Return the [X, Y] coordinate for the center point of the cell that contains the specified text.  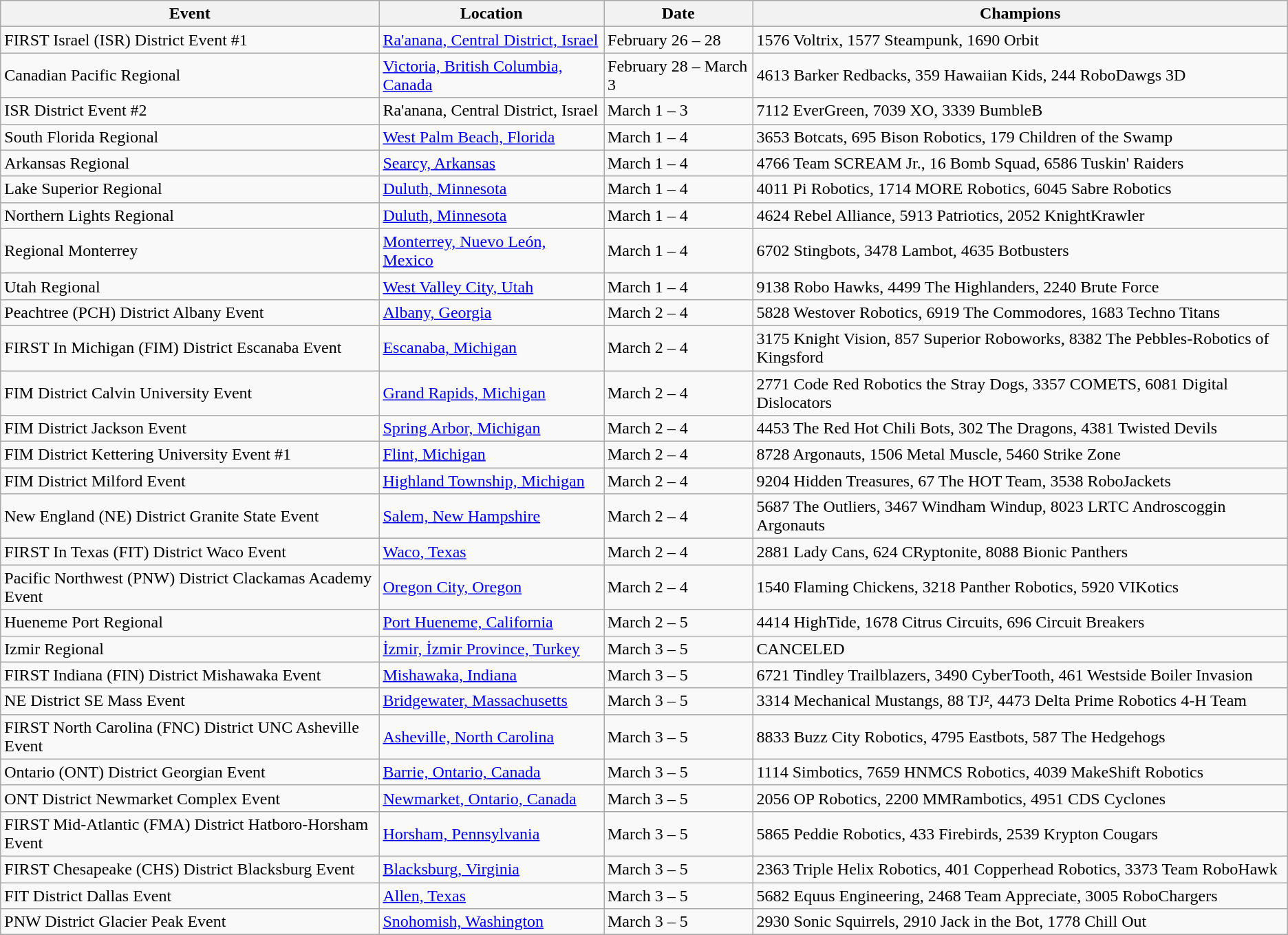
Salem, New Hampshire [491, 516]
Spring Arbor, Michigan [491, 429]
6721 Tindley Trailblazers, 3490 CyberTooth, 461 Westside Boiler Invasion [1020, 675]
Snohomish, Washington [491, 922]
2930 Sonic Squirrels, 2910 Jack in the Bot, 1778 Chill Out [1020, 922]
Searcy, Arkansas [491, 163]
Monterrey, Nuevo León, Mexico [491, 250]
March 2 – 5 [678, 623]
Highland Township, Michigan [491, 481]
2771 Code Red Robotics the Stray Dogs, 3357 COMETS, 6081 Digital Dislocators [1020, 392]
1540 Flaming Chickens, 3218 Panther Robotics, 5920 VIKotics [1020, 588]
FIRST North Carolina (FNC) District UNC Asheville Event [190, 736]
FIM District Jackson Event [190, 429]
Albany, Georgia [491, 312]
Lake Superior Regional [190, 189]
1114 Simbotics, 7659 HNMCS Robotics, 4039 MakeShift Robotics [1020, 772]
CANCELED [1020, 649]
West Palm Beach, Florida [491, 137]
3314 Mechanical Mustangs, 88 TJ², 4473 Delta Prime Robotics 4-H Team [1020, 701]
Victoria, British Columbia, Canada [491, 76]
Peachtree (PCH) District Albany Event [190, 312]
Flint, Michigan [491, 455]
Blacksburg, Virginia [491, 869]
ONT District Newmarket Complex Event [190, 798]
3175 Knight Vision, 857 Superior Roboworks, 8382 The Pebbles-Robotics of Kingsford [1020, 348]
4453 The Red Hot Chili Bots, 302 The Dragons, 4381 Twisted Devils [1020, 429]
FIM District Kettering University Event #1 [190, 455]
9138 Robo Hawks, 4499 The Highlanders, 2240 Brute Force [1020, 286]
Northern Lights Regional [190, 215]
4613 Barker Redbacks, 359 Hawaiian Kids, 244 RoboDawgs 3D [1020, 76]
FIRST Chesapeake (CHS) District Blacksburg Event [190, 869]
Event [190, 14]
3653 Botcats, 695 Bison Robotics, 179 Children of the Swamp [1020, 137]
5682 Equus Engineering, 2468 Team Appreciate, 3005 RoboChargers [1020, 895]
West Valley City, Utah [491, 286]
FIM District Calvin University Event [190, 392]
2056 OP Robotics, 2200 MMRambotics, 4951 CDS Cyclones [1020, 798]
8728 Argonauts, 1506 Metal Muscle, 5460 Strike Zone [1020, 455]
2363 Triple Helix Robotics, 401 Copperhead Robotics, 3373 Team RoboHawk [1020, 869]
4624 Rebel Alliance, 5913 Patriotics, 2052 KnightKrawler [1020, 215]
South Florida Regional [190, 137]
Newmarket, Ontario, Canada [491, 798]
Barrie, Ontario, Canada [491, 772]
6702 Stingbots, 3478 Lambot, 4635 Botbusters [1020, 250]
Asheville, North Carolina [491, 736]
PNW District Glacier Peak Event [190, 922]
5687 The Outliers, 3467 Windham Windup, 8023 LRTC Androscoggin Argonauts [1020, 516]
Regional Monterrey [190, 250]
4766 Team SCREAM Jr., 16 Bomb Squad, 6586 Tuskin' Raiders [1020, 163]
Mishawaka, Indiana [491, 675]
Bridgewater, Massachusetts [491, 701]
FIM District Milford Event [190, 481]
9204 Hidden Treasures, 67 The HOT Team, 3538 RoboJackets [1020, 481]
Ontario (ONT) District Georgian Event [190, 772]
Izmir Regional [190, 649]
4011 Pi Robotics, 1714 MORE Robotics, 6045 Sabre Robotics [1020, 189]
Escanaba, Michigan [491, 348]
Utah Regional [190, 286]
FIT District Dallas Event [190, 895]
Champions [1020, 14]
Date [678, 14]
NE District SE Mass Event [190, 701]
February 28 – March 3 [678, 76]
Port Hueneme, California [491, 623]
1576 Voltrix, 1577 Steampunk, 1690 Orbit [1020, 40]
2881 Lady Cans, 624 CRyptonite, 8088 Bionic Panthers [1020, 552]
İzmir, İzmir Province, Turkey [491, 649]
Grand Rapids, Michigan [491, 392]
FIRST Indiana (FIN) District Mishawaka Event [190, 675]
8833 Buzz City Robotics, 4795 Eastbots, 587 The Hedgehogs [1020, 736]
Location [491, 14]
Pacific Northwest (PNW) District Clackamas Academy Event [190, 588]
March 1 – 3 [678, 111]
February 26 – 28 [678, 40]
Canadian Pacific Regional [190, 76]
Allen, Texas [491, 895]
4414 HighTide, 1678 Citrus Circuits, 696 Circuit Breakers [1020, 623]
5865 Peddie Robotics, 433 Firebirds, 2539 Krypton Cougars [1020, 834]
7112 EverGreen, 7039 XO, 3339 BumbleB [1020, 111]
Arkansas Regional [190, 163]
New England (NE) District Granite State Event [190, 516]
FIRST Israel (ISR) District Event #1 [190, 40]
FIRST In Michigan (FIM) District Escanaba Event [190, 348]
Hueneme Port Regional [190, 623]
FIRST Mid-Atlantic (FMA) District Hatboro-Horsham Event [190, 834]
FIRST In Texas (FIT) District Waco Event [190, 552]
Waco, Texas [491, 552]
Oregon City, Oregon [491, 588]
Horsham, Pennsylvania [491, 834]
5828 Westover Robotics, 6919 The Commodores, 1683 Techno Titans [1020, 312]
ISR District Event #2 [190, 111]
